Scan for the cell matching the given text and deliver its (X, Y) coordinate at center. 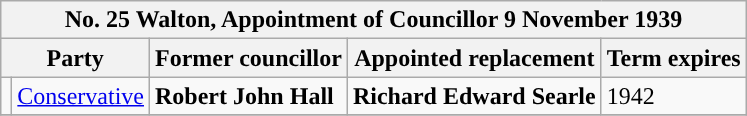
No. 25 Walton, Appointment of Councillor 9 November 1939 (374, 20)
Robert John Hall (249, 96)
Term expires (674, 58)
Richard Edward Searle (474, 96)
1942 (674, 96)
Former councillor (249, 58)
Party (76, 58)
Appointed replacement (474, 58)
Conservative (81, 96)
